Extract the [X, Y] coordinate from the center of the cell holding the provided text.  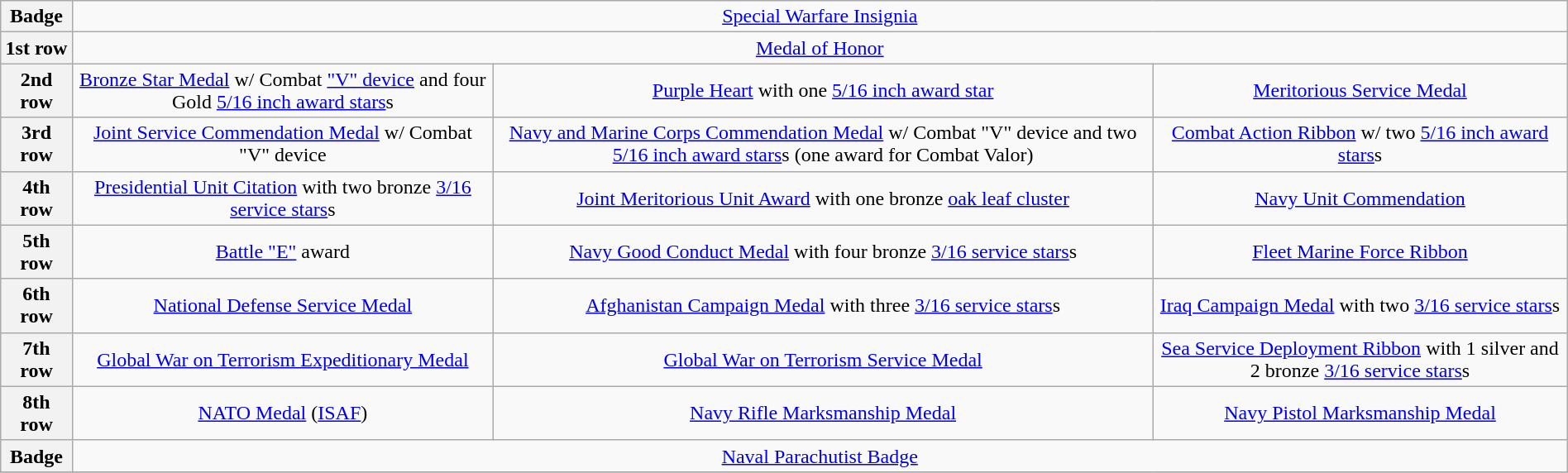
Afghanistan Campaign Medal with three 3/16 service starss [822, 306]
Naval Parachutist Badge [820, 456]
Joint Service Commendation Medal w/ Combat "V" device [283, 144]
8th row [36, 413]
Navy Pistol Marksmanship Medal [1360, 413]
Medal of Honor [820, 48]
Global War on Terrorism Expeditionary Medal [283, 359]
3rd row [36, 144]
NATO Medal (ISAF) [283, 413]
Purple Heart with one 5/16 inch award star [822, 91]
Joint Meritorious Unit Award with one bronze oak leaf cluster [822, 198]
Battle "E" award [283, 251]
5th row [36, 251]
Sea Service Deployment Ribbon with 1 silver and 2 bronze 3/16 service starss [1360, 359]
Navy Good Conduct Medal with four bronze 3/16 service starss [822, 251]
Iraq Campaign Medal with two 3/16 service starss [1360, 306]
Combat Action Ribbon w/ two 5/16 inch award starss [1360, 144]
Navy Unit Commendation [1360, 198]
4th row [36, 198]
Fleet Marine Force Ribbon [1360, 251]
1st row [36, 48]
2nd row [36, 91]
Navy and Marine Corps Commendation Medal w/ Combat "V" device and two 5/16 inch award starss (one award for Combat Valor) [822, 144]
Special Warfare Insignia [820, 17]
Global War on Terrorism Service Medal [822, 359]
Meritorious Service Medal [1360, 91]
Navy Rifle Marksmanship Medal [822, 413]
6th row [36, 306]
National Defense Service Medal [283, 306]
Bronze Star Medal w/ Combat "V" device and four Gold 5/16 inch award starss [283, 91]
7th row [36, 359]
Presidential Unit Citation with two bronze 3/16 service starss [283, 198]
